Locate the cell with the specified text and output its [x, y] center coordinate. 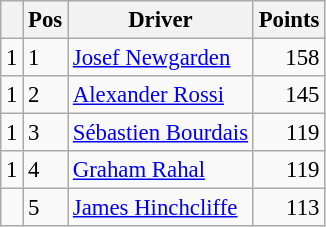
Josef Newgarden [161, 58]
4 [46, 170]
James Hinchcliffe [161, 208]
Driver [161, 20]
Points [288, 20]
158 [288, 58]
5 [46, 208]
3 [46, 133]
113 [288, 208]
Sébastien Bourdais [161, 133]
Alexander Rossi [161, 95]
Graham Rahal [161, 170]
Pos [46, 20]
145 [288, 95]
2 [46, 95]
